Locate the cell with the specified text and output its [x, y] center coordinate. 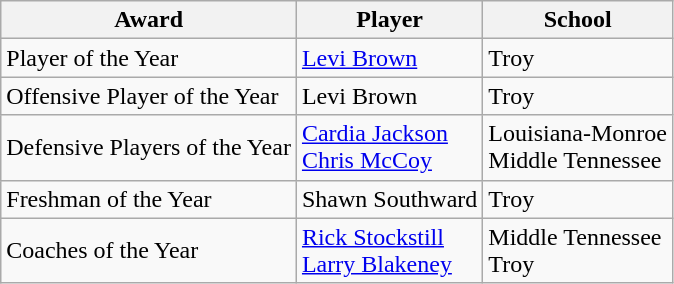
School [578, 20]
Coaches of the Year [149, 250]
Player of the Year [149, 58]
Louisiana-MonroeMiddle Tennessee [578, 148]
Player [389, 20]
Offensive Player of the Year [149, 96]
Rick StockstillLarry Blakeney [389, 250]
Cardia JacksonChris McCoy [389, 148]
Middle TennesseeTroy [578, 250]
Freshman of the Year [149, 199]
Defensive Players of the Year [149, 148]
Award [149, 20]
Shawn Southward [389, 199]
